Determine the [x, y] coordinate at the center of the cell enclosing the given text.  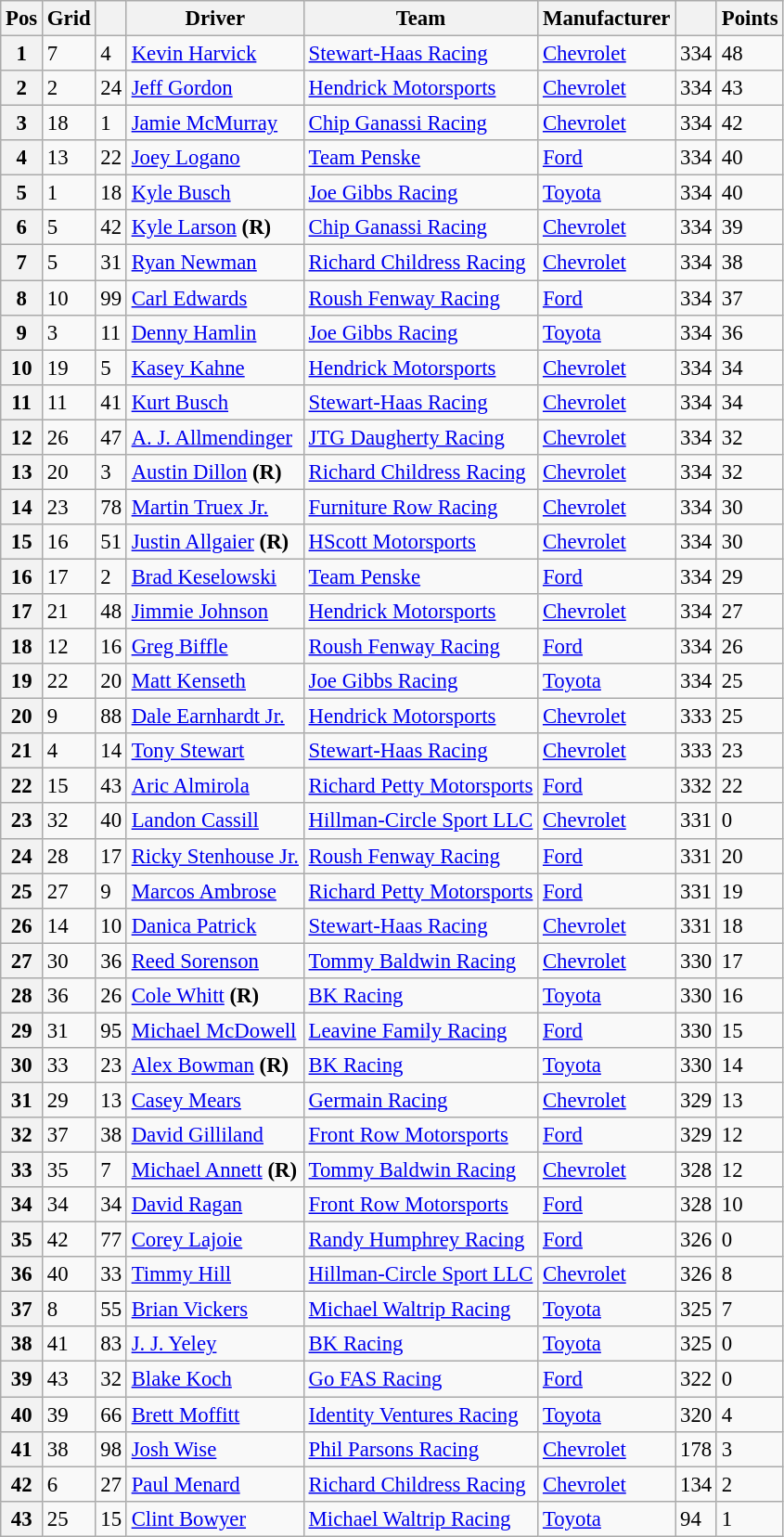
Pos [22, 19]
J. J. Yeley [215, 1345]
Points [750, 19]
77 [111, 1240]
Justin Allgaier (R) [215, 542]
Randy Humphrey Racing [420, 1240]
Martin Truex Jr. [215, 507]
Ricky Stenhouse Jr. [215, 856]
Dale Earnhardt Jr. [215, 717]
Brian Vickers [215, 1310]
66 [111, 1414]
Cole Whitt (R) [215, 996]
Kevin Harvick [215, 54]
Team [420, 19]
55 [111, 1310]
83 [111, 1345]
A. J. Allmendinger [215, 437]
Carl Edwards [215, 298]
178 [696, 1449]
94 [696, 1518]
Corey Lajoie [215, 1240]
Matt Kenseth [215, 681]
Alex Bowman (R) [215, 1066]
320 [696, 1414]
95 [111, 1030]
Paul Menard [215, 1484]
David Ragan [215, 1205]
Jeff Gordon [215, 88]
322 [696, 1379]
Tony Stewart [215, 751]
Kasey Kahne [215, 368]
David Gilliland [215, 1135]
Brad Keselowski [215, 576]
Blake Koch [215, 1379]
Kurt Busch [215, 402]
Clint Bowyer [215, 1518]
Michael McDowell [215, 1030]
JTG Daugherty Racing [420, 437]
HScott Motorsports [420, 542]
Timmy Hill [215, 1274]
Ryan Newman [215, 263]
Go FAS Racing [420, 1379]
Driver [215, 19]
Austin Dillon (R) [215, 472]
88 [111, 717]
Aric Almirola [215, 786]
Brett Moffitt [215, 1414]
134 [696, 1484]
Jimmie Johnson [215, 612]
332 [696, 786]
Furniture Row Racing [420, 507]
Landon Cassill [215, 821]
78 [111, 507]
Greg Biffle [215, 647]
Phil Parsons Racing [420, 1449]
Michael Annett (R) [215, 1170]
98 [111, 1449]
Manufacturer [607, 19]
47 [111, 437]
51 [111, 542]
Josh Wise [215, 1449]
Identity Ventures Racing [420, 1414]
Marcos Ambrose [215, 891]
Joey Logano [215, 158]
Jamie McMurray [215, 123]
Danica Patrick [215, 925]
Denny Hamlin [215, 332]
Grid [69, 19]
Germain Racing [420, 1100]
99 [111, 298]
Reed Sorenson [215, 961]
Leavine Family Racing [420, 1030]
Casey Mears [215, 1100]
Kyle Busch [215, 193]
Kyle Larson (R) [215, 227]
